Capture the cell that displays the provided text and extract its [X, Y] central coordinate. 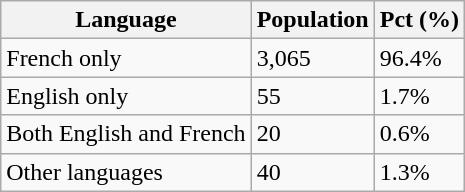
Population [312, 20]
French only [126, 58]
20 [312, 134]
96.4% [419, 58]
3,065 [312, 58]
Language [126, 20]
Both English and French [126, 134]
Pct (%) [419, 20]
40 [312, 172]
0.6% [419, 134]
1.3% [419, 172]
1.7% [419, 96]
55 [312, 96]
Other languages [126, 172]
English only [126, 96]
